Identify which cell holds the provided text, then report its (x, y) central coordinate. 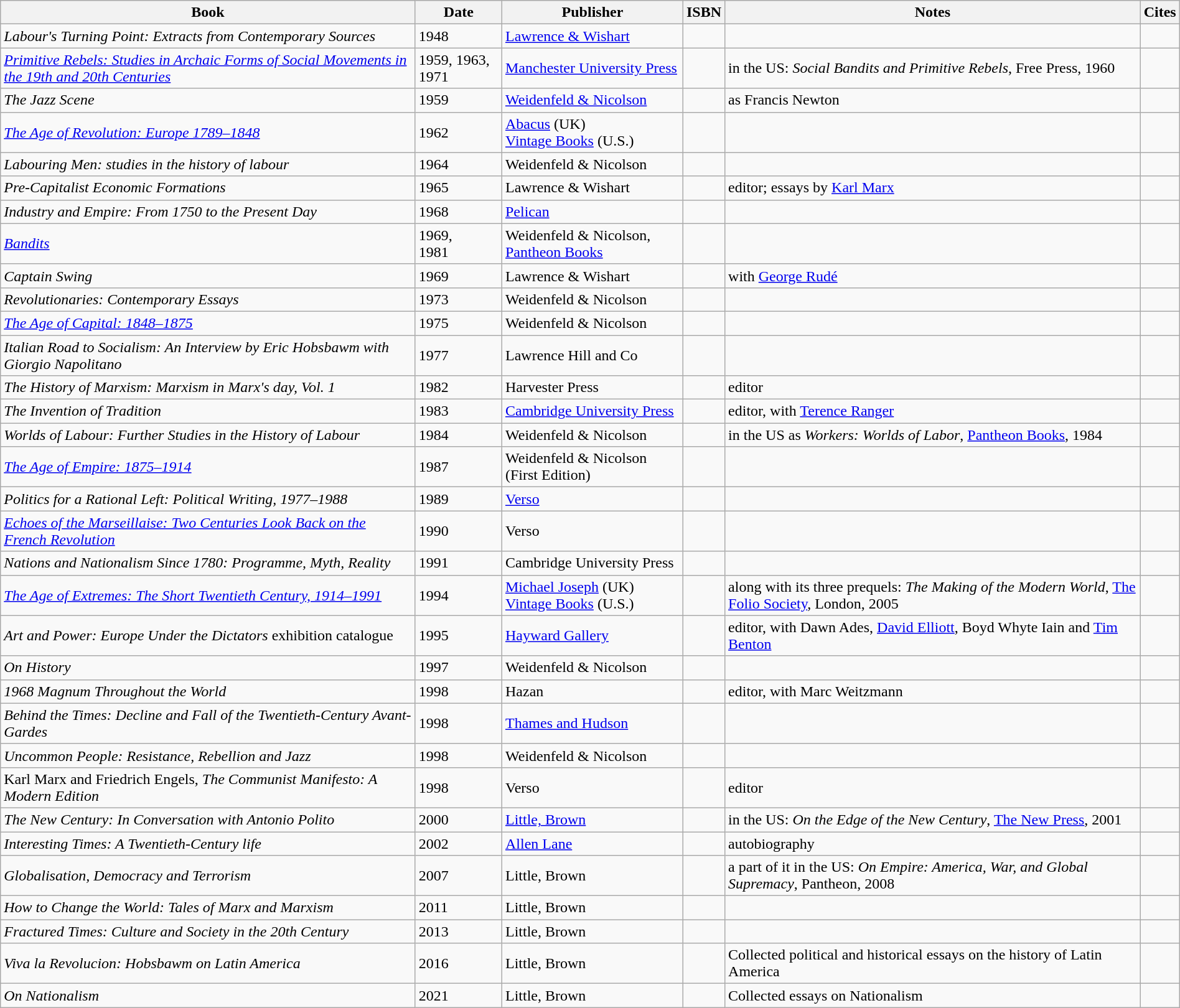
On History (208, 668)
2016 (458, 963)
2007 (458, 876)
1973 (458, 299)
Viva la Revolucion: Hobsbawm on Latin America (208, 963)
2013 (458, 931)
1968 (458, 212)
Politics for a Rational Left: Political Writing, 1977–1988 (208, 499)
Nations and Nationalism Since 1780: Programme, Myth, Reality (208, 563)
Publisher (592, 12)
Fractured Times: Culture and Society in the 20th Century (208, 931)
Karl Marx and Friedrich Engels, The Communist Manifesto: A Modern Edition (208, 788)
Cites (1160, 12)
The Age of Revolution: Europe 1789–1848 (208, 132)
Labouring Men: studies in the history of labour (208, 164)
as Francis Newton (933, 100)
The Age of Extremes: The Short Twentieth Century, 1914–1991 (208, 595)
Notes (933, 12)
How to Change the World: Tales of Marx and Marxism (208, 908)
1990 (458, 531)
a part of it in the US: On Empire: America, War, and Global Supremacy, Pantheon, 2008 (933, 876)
Italian Road to Socialism: An Interview by Eric Hobsbawm with Giorgio Napolitano (208, 355)
Revolutionaries: Contemporary Essays (208, 299)
2002 (458, 843)
1983 (458, 411)
Industry and Empire: From 1750 to the Present Day (208, 212)
1982 (458, 388)
ISBN (703, 12)
along with its three prequels: The Making of the Modern World, The Folio Society, London, 2005 (933, 595)
The Jazz Scene (208, 100)
2000 (458, 819)
1965 (458, 188)
Allen Lane (592, 843)
Behind the Times: Decline and Fall of the Twentieth-Century Avant-Gardes (208, 723)
Abacus (UK)Vintage Books (U.S.) (592, 132)
1959, 1963, 1971 (458, 68)
1959 (458, 100)
Hayward Gallery (592, 636)
1969 (458, 276)
1969,1981 (458, 244)
Captain Swing (208, 276)
Hazan (592, 691)
Collected political and historical essays on the history of Latin America (933, 963)
2021 (458, 996)
2011 (458, 908)
The Age of Capital: 1848–1875 (208, 323)
Uncommon People: Resistance, Rebellion and Jazz (208, 755)
Weidenfeld & Nicolson (First Edition) (592, 467)
1995 (458, 636)
Date (458, 12)
Pre-Capitalist Economic Formations (208, 188)
Manchester University Press (592, 68)
Worlds of Labour: Further Studies in the History of Labour (208, 435)
Book (208, 12)
Primitive Rebels: Studies in Archaic Forms of Social Movements in the 19th and 20th Centuries (208, 68)
in the US: On the Edge of the New Century, The New Press, 2001 (933, 819)
Globalisation, Democracy and Terrorism (208, 876)
editor; essays by Karl Marx (933, 188)
1997 (458, 668)
Echoes of the Marseillaise: Two Centuries Look Back on the French Revolution (208, 531)
Harvester Press (592, 388)
Interesting Times: A Twentieth-Century life (208, 843)
in the US: Social Bandits and Primitive Rebels, Free Press, 1960 (933, 68)
in the US as Workers: Worlds of Labor, Pantheon Books, 1984 (933, 435)
1968 Magnum Throughout the World (208, 691)
Labour's Turning Point: Extracts from Contemporary Sources (208, 36)
On Nationalism (208, 996)
editor, with Dawn Ades, David Elliott, Boyd Whyte Iain and Tim Benton (933, 636)
The Invention of Tradition (208, 411)
autobiography (933, 843)
The History of Marxism: Marxism in Marx's day, Vol. 1 (208, 388)
1962 (458, 132)
1989 (458, 499)
1964 (458, 164)
Pelican (592, 212)
1991 (458, 563)
Lawrence Hill and Co (592, 355)
The New Century: In Conversation with Antonio Polito (208, 819)
editor, with Terence Ranger (933, 411)
Bandits (208, 244)
The Age of Empire: 1875–1914 (208, 467)
1975 (458, 323)
1984 (458, 435)
1948 (458, 36)
Thames and Hudson (592, 723)
1987 (458, 467)
1977 (458, 355)
Collected essays on Nationalism (933, 996)
Art and Power: Europe Under the Dictators exhibition catalogue (208, 636)
Michael Joseph (UK)Vintage Books (U.S.) (592, 595)
with George Rudé (933, 276)
editor, with Marc Weitzmann (933, 691)
Weidenfeld & Nicolson,Pantheon Books (592, 244)
1994 (458, 595)
